Find where the given text appears and provide that cell's center as (x, y) coordinate. 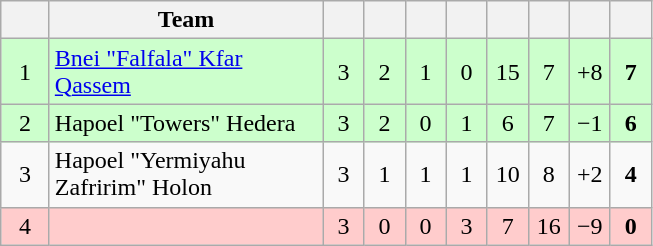
Hapoel "Yermiyahu Zafririm" Holon (186, 174)
8 (548, 174)
15 (508, 72)
16 (548, 226)
+8 (590, 72)
Bnei "Falfala" Kfar Qassem (186, 72)
10 (508, 174)
+2 (590, 174)
−1 (590, 123)
−9 (590, 226)
Team (186, 20)
Hapoel "Towers" Hedera (186, 123)
